Locate the cell with the specified text and output its (x, y) center coordinate. 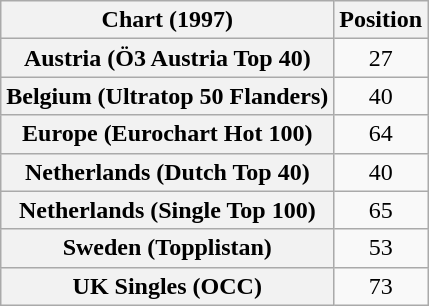
Chart (1997) (168, 20)
73 (381, 286)
Europe (Eurochart Hot 100) (168, 134)
Netherlands (Dutch Top 40) (168, 172)
64 (381, 134)
Position (381, 20)
UK Singles (OCC) (168, 286)
Austria (Ö3 Austria Top 40) (168, 58)
27 (381, 58)
Sweden (Topplistan) (168, 248)
Belgium (Ultratop 50 Flanders) (168, 96)
53 (381, 248)
65 (381, 210)
Netherlands (Single Top 100) (168, 210)
